Return [X, Y] of the center of cell containing provided text 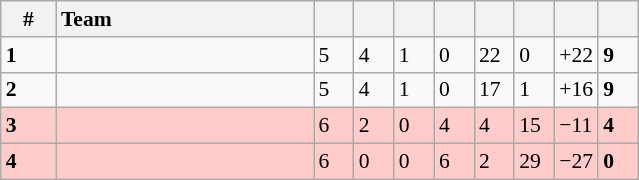
−11 [576, 126]
−27 [576, 162]
3 [28, 126]
# [28, 19]
+16 [576, 90]
29 [534, 162]
15 [534, 126]
Team [185, 19]
17 [494, 90]
22 [494, 55]
+22 [576, 55]
